Identify which cell holds the provided text, then report its (x, y) central coordinate. 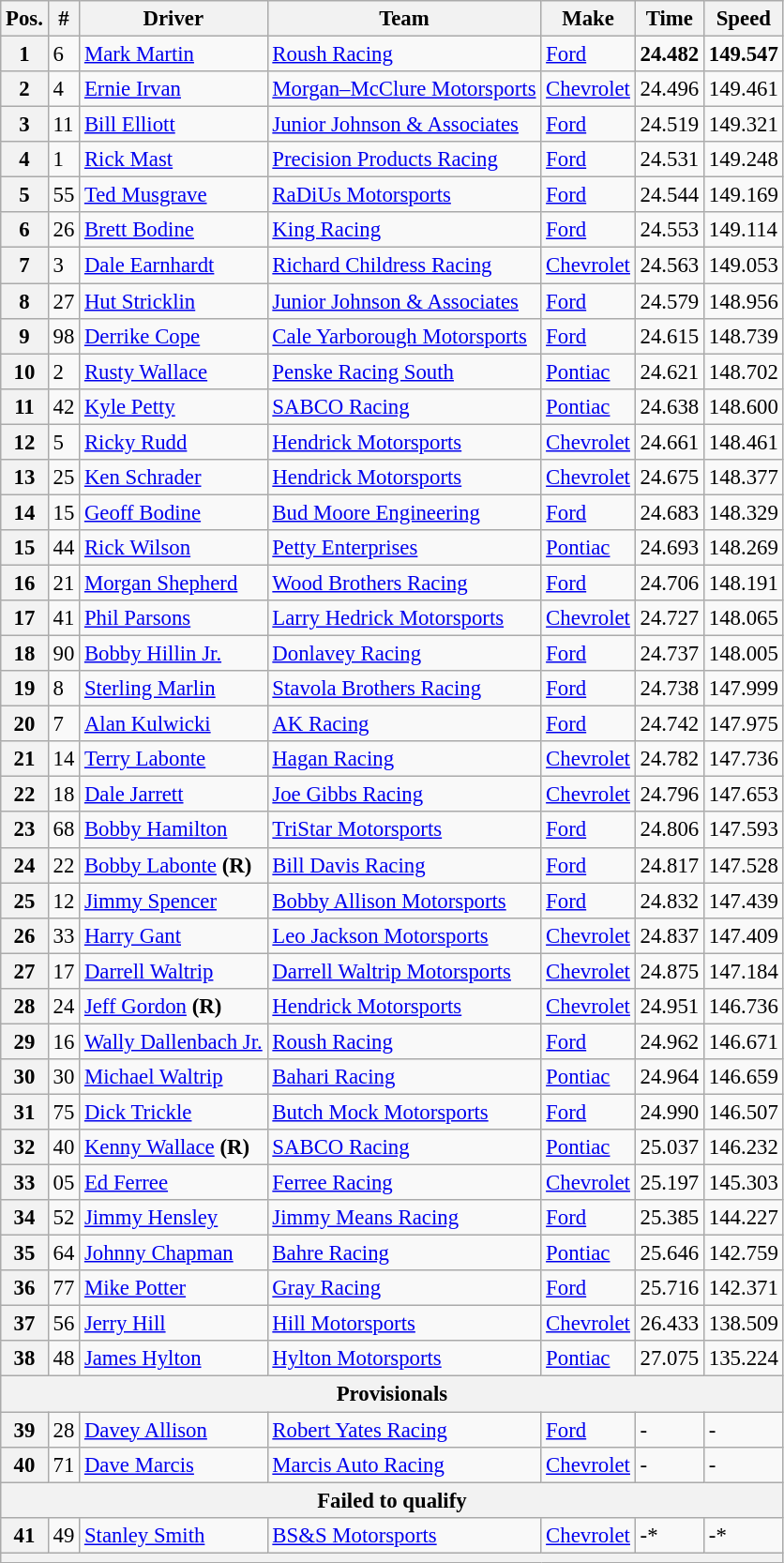
Rick Wilson (173, 548)
146.671 (743, 1041)
Marcis Auto Racing (404, 1464)
Bill Elliott (173, 125)
37 (24, 1324)
Dick Trickle (173, 1112)
24.621 (670, 372)
64 (64, 1253)
Bahari Racing (404, 1077)
Richard Childress Racing (404, 266)
142.759 (743, 1253)
25.385 (670, 1218)
Michael Waltrip (173, 1077)
148.191 (743, 583)
24.693 (670, 548)
149.169 (743, 195)
Hill Motorsports (404, 1324)
Bobby Labonte (R) (173, 865)
Johnny Chapman (173, 1253)
BS&S Motorsports (404, 1535)
Hagan Racing (404, 759)
149.321 (743, 125)
Wood Brothers Racing (404, 583)
19 (24, 689)
Jimmy Means Racing (404, 1218)
148.702 (743, 372)
Dale Earnhardt (173, 266)
48 (64, 1359)
Petty Enterprises (404, 548)
20 (24, 724)
24.496 (670, 89)
Rick Mast (173, 159)
146.232 (743, 1147)
24.683 (670, 512)
Geoff Bodine (173, 512)
Sterling Marlin (173, 689)
King Racing (404, 230)
Jimmy Spencer (173, 901)
Mark Martin (173, 54)
Dave Marcis (173, 1464)
Bobby Allison Motorsports (404, 901)
9 (24, 336)
24.675 (670, 478)
24.782 (670, 759)
68 (64, 830)
Bud Moore Engineering (404, 512)
146.507 (743, 1112)
Rusty Wallace (173, 372)
26.433 (670, 1324)
Pos. (24, 19)
24.951 (670, 1007)
32 (24, 1147)
Ted Musgrave (173, 195)
Bahre Racing (404, 1253)
42 (64, 406)
147.184 (743, 971)
148.065 (743, 618)
24.727 (670, 618)
24.563 (670, 266)
Morgan–McClure Motorsports (404, 89)
144.227 (743, 1218)
24.706 (670, 583)
Jerry Hill (173, 1324)
Bill Davis Racing (404, 865)
Ernie Irvan (173, 89)
James Hylton (173, 1359)
38 (24, 1359)
Mike Potter (173, 1288)
Dale Jarrett (173, 795)
Davey Allison (173, 1430)
149.053 (743, 266)
23 (24, 830)
Hut Stricklin (173, 301)
24.531 (670, 159)
Kyle Petty (173, 406)
24.482 (670, 54)
56 (64, 1324)
145.303 (743, 1183)
Larry Hedrick Motorsports (404, 618)
77 (64, 1288)
Ferree Racing (404, 1183)
Provisionals (392, 1394)
Team (404, 19)
149.547 (743, 54)
Stavola Brothers Racing (404, 689)
Kenny Wallace (R) (173, 1147)
146.659 (743, 1077)
10 (24, 372)
35 (24, 1253)
Speed (743, 19)
135.224 (743, 1359)
25.197 (670, 1183)
24.837 (670, 935)
24.742 (670, 724)
Gray Racing (404, 1288)
24.738 (670, 689)
71 (64, 1464)
148.600 (743, 406)
Morgan Shepherd (173, 583)
147.409 (743, 935)
24.806 (670, 830)
24.661 (670, 442)
Penske Racing South (404, 372)
90 (64, 654)
Failed to qualify (392, 1500)
24.737 (670, 654)
147.736 (743, 759)
Jimmy Hensley (173, 1218)
Make (588, 19)
Darrell Waltrip Motorsports (404, 971)
149.248 (743, 159)
149.461 (743, 89)
13 (24, 478)
147.975 (743, 724)
147.999 (743, 689)
24.638 (670, 406)
Leo Jackson Motorsports (404, 935)
55 (64, 195)
29 (24, 1041)
24.544 (670, 195)
148.329 (743, 512)
Wally Dallenbach Jr. (173, 1041)
24.875 (670, 971)
Ed Ferree (173, 1183)
52 (64, 1218)
147.439 (743, 901)
27.075 (670, 1359)
05 (64, 1183)
24.964 (670, 1077)
24.832 (670, 901)
Joe Gibbs Racing (404, 795)
Precision Products Racing (404, 159)
Cale Yarborough Motorsports (404, 336)
142.371 (743, 1288)
Ken Schrader (173, 478)
149.114 (743, 230)
25.646 (670, 1253)
Bobby Hillin Jr. (173, 654)
Ricky Rudd (173, 442)
31 (24, 1112)
34 (24, 1218)
147.528 (743, 865)
25.037 (670, 1147)
36 (24, 1288)
147.653 (743, 795)
AK Racing (404, 724)
Stanley Smith (173, 1535)
49 (64, 1535)
44 (64, 548)
Bobby Hamilton (173, 830)
Alan Kulwicki (173, 724)
Brett Bodine (173, 230)
25.716 (670, 1288)
24.519 (670, 125)
Phil Parsons (173, 618)
24.579 (670, 301)
138.509 (743, 1324)
148.956 (743, 301)
148.739 (743, 336)
Butch Mock Motorsports (404, 1112)
Terry Labonte (173, 759)
24.817 (670, 865)
Derrike Cope (173, 336)
39 (24, 1430)
148.005 (743, 654)
Robert Yates Racing (404, 1430)
147.593 (743, 830)
98 (64, 336)
Jeff Gordon (R) (173, 1007)
Hylton Motorsports (404, 1359)
Darrell Waltrip (173, 971)
148.377 (743, 478)
75 (64, 1112)
24.553 (670, 230)
24.990 (670, 1112)
24.962 (670, 1041)
24.796 (670, 795)
148.461 (743, 442)
# (64, 19)
146.736 (743, 1007)
Time (670, 19)
TriStar Motorsports (404, 830)
148.269 (743, 548)
RaDiUs Motorsports (404, 195)
24.615 (670, 336)
Donlavey Racing (404, 654)
Harry Gant (173, 935)
Driver (173, 19)
